Detect which cell encompasses the target text, then output its (x, y) center coordinate. 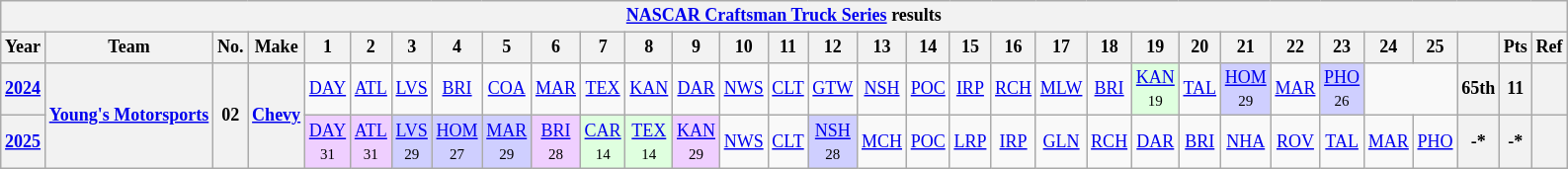
5 (507, 47)
1 (327, 47)
TEX (603, 89)
TEX14 (649, 142)
25 (1435, 47)
HOM27 (456, 142)
KAN (649, 89)
65th (1478, 89)
4 (456, 47)
02 (231, 115)
MAR29 (507, 142)
LVS (411, 89)
8 (649, 47)
HOM29 (1245, 89)
BRI28 (556, 142)
MCH (882, 142)
2 (371, 47)
NSH28 (833, 142)
Pts (1516, 47)
CAR14 (603, 142)
ROV (1295, 142)
12 (833, 47)
2024 (24, 89)
ATL31 (371, 142)
Chevy (277, 115)
NASCAR Craftsman Truck Series results (784, 16)
10 (743, 47)
PHO26 (1342, 89)
21 (1245, 47)
LRP (970, 142)
LVS29 (411, 142)
KAN29 (697, 142)
GLN (1061, 142)
DAY31 (327, 142)
Ref (1549, 47)
15 (970, 47)
3 (411, 47)
17 (1061, 47)
DAY (327, 89)
9 (697, 47)
NHA (1245, 142)
24 (1388, 47)
22 (1295, 47)
14 (928, 47)
20 (1199, 47)
19 (1155, 47)
COA (507, 89)
ATL (371, 89)
Young's Motorsports (128, 115)
Team (128, 47)
23 (1342, 47)
NSH (882, 89)
16 (1014, 47)
MLW (1061, 89)
2025 (24, 142)
No. (231, 47)
PHO (1435, 142)
6 (556, 47)
KAN19 (1155, 89)
18 (1110, 47)
GTW (833, 89)
Year (24, 47)
13 (882, 47)
7 (603, 47)
Make (277, 47)
